Detect which cell encompasses the target text, then output its [x, y] center coordinate. 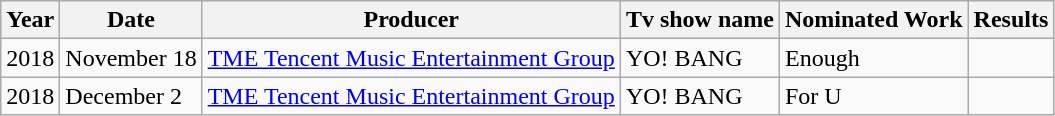
For U [874, 96]
Nominated Work [874, 20]
Year [30, 20]
Producer [411, 20]
December 2 [131, 96]
Enough [874, 58]
Date [131, 20]
Results [1011, 20]
Tv show name [700, 20]
November 18 [131, 58]
